Search for the cell housing the specified text and yield its [x, y] center coordinate. 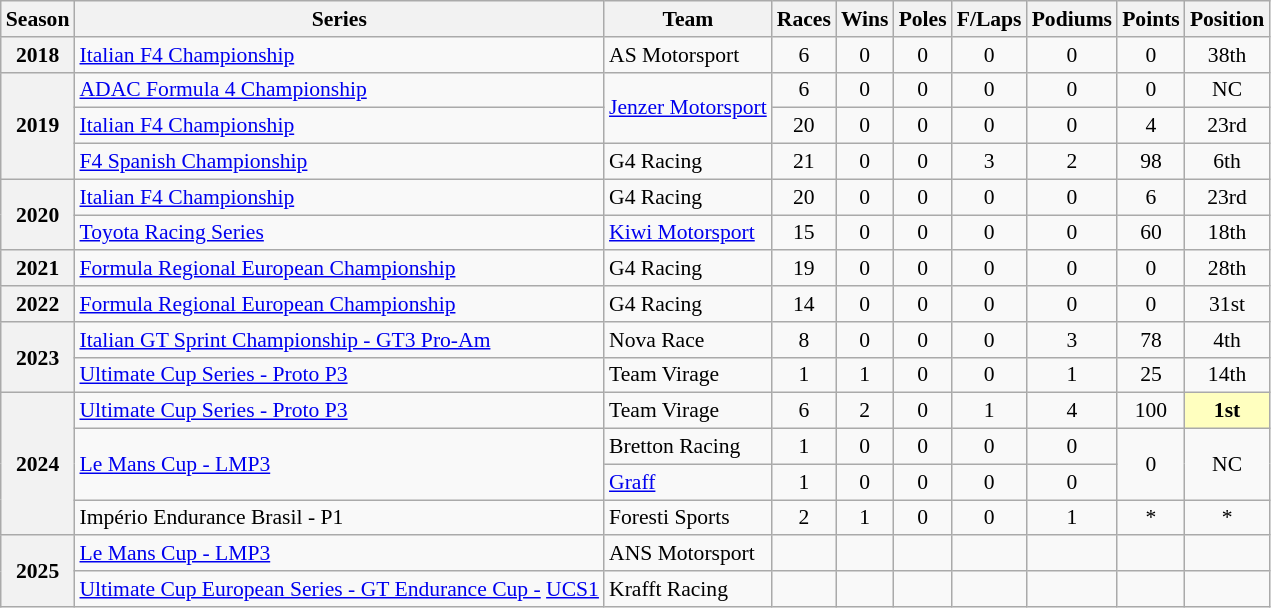
2020 [38, 214]
1st [1227, 411]
2025 [38, 572]
2022 [38, 304]
Bretton Racing [688, 447]
Points [1151, 19]
AS Motorsport [688, 55]
31st [1227, 304]
15 [804, 233]
6th [1227, 162]
19 [804, 269]
Podiums [1072, 19]
18th [1227, 233]
98 [1151, 162]
2024 [38, 464]
Italian GT Sprint Championship - GT3 Pro-Am [339, 340]
2023 [38, 358]
100 [1151, 411]
4th [1227, 340]
F4 Spanish Championship [339, 162]
Team [688, 19]
Position [1227, 19]
21 [804, 162]
Season [38, 19]
Wins [865, 19]
F/Laps [990, 19]
ANS Motorsport [688, 554]
Poles [923, 19]
60 [1151, 233]
14 [804, 304]
Kiwi Motorsport [688, 233]
Nova Race [688, 340]
78 [1151, 340]
2019 [38, 126]
Foresti Sports [688, 518]
Graff [688, 482]
Império Endurance Brasil - P1 [339, 518]
8 [804, 340]
2021 [38, 269]
Krafft Racing [688, 589]
2018 [38, 55]
28th [1227, 269]
25 [1151, 375]
38th [1227, 55]
Ultimate Cup European Series - GT Endurance Cup - UCS1 [339, 589]
Series [339, 19]
Jenzer Motorsport [688, 108]
Toyota Racing Series [339, 233]
14th [1227, 375]
ADAC Formula 4 Championship [339, 90]
Races [804, 19]
